Output the (x, y) coordinate of the center of the cell containing the given text.  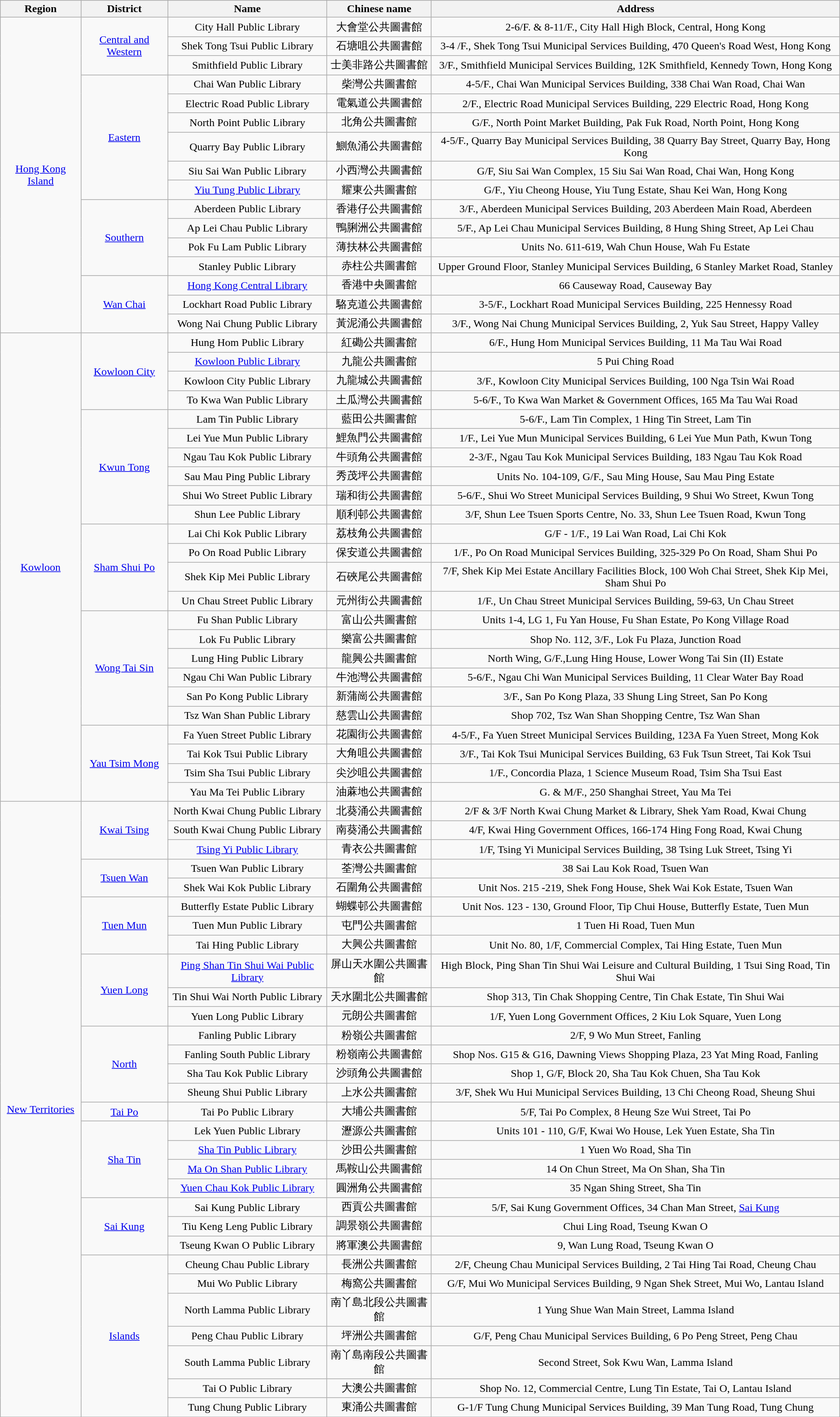
Sham Shui Po (124, 567)
G/F, Peng Chau Municipal Services Building, 6 Po Peng Street, Peng Chau (635, 1336)
Yau Tsim Mong (124, 763)
Yuen Long Public Library (248, 1016)
Po On Road Public Library (248, 553)
東涌公共圖書館 (379, 1407)
Mui Wo Public Library (248, 1283)
北角公共圖書館 (379, 123)
5-6/F., To Kwa Wan Market & Government Offices, 165 Ma Tau Wai Road (635, 400)
5/F., Ap Lei Chau Municipal Services Building, 8 Hung Shing Street, Ap Lei Chau (635, 228)
香港仔公共圖書館 (379, 209)
Un Chau Street Public Library (248, 601)
Shop No. 12, Commercial Centre, Lung Tin Estate, Tai O, Lantau Island (635, 1388)
35 Ngan Shing Street, Sha Tin (635, 1188)
5/F, Tai Po Complex, 8 Heung Sze Wui Street, Tai Po (635, 1112)
South Lamma Public Library (248, 1362)
Tin Shui Wai North Public Library (248, 997)
Hung Hom Public Library (248, 343)
North Lamma Public Library (248, 1310)
9, Wan Lung Road, Tseung Kwan O (635, 1246)
G/F, Mui Wo Municipal Services Building, 9 Ngan Shek Street, Mui Wo, Lantau Island (635, 1283)
Wong Nai Chung Public Library (248, 324)
Shop 702, Tsz Wan Shan Shopping Centre, Tsz Wan Shan (635, 716)
3/F, Shek Wu Hui Municipal Services Building, 13 Chi Cheong Road, Sheung Shui (635, 1093)
Shop Nos. G15 & G16, Dawning Views Shopping Plaza, 23 Yat Ming Road, Fanling (635, 1054)
Tsim Sha Tsui Public Library (248, 773)
上水公共圖書館 (379, 1093)
Tai Po (124, 1112)
Sai Kung Public Library (248, 1207)
赤柱公共圖書館 (379, 267)
3/F., Kowloon City Municipal Services Building, 100 Nga Tsin Wai Road (635, 380)
Butterfly Estate Public Library (248, 906)
Shek Wai Kok Public Library (248, 888)
Sai Kung (124, 1226)
4-5/F., Fa Yuen Street Municipal Services Building, 123A Fa Yuen Street, Mong Kok (635, 735)
Stanley Public Library (248, 267)
Islands (124, 1336)
元朗公共圖書館 (379, 1016)
Kowloon Public Library (248, 362)
秀茂坪公共圖書館 (379, 477)
3/F, Shun Lee Tsuen Sports Centre, No. 33, Shun Lee Tsuen Road, Kwun Tong (635, 514)
Shek Kip Mei Public Library (248, 577)
5-6/F., Shui Wo Street Municipal Services Building, 9 Shui Wo Street, Kwun Tong (635, 495)
Wan Chai (124, 305)
Ap Lei Chau Public Library (248, 228)
石塘咀公共圖書館 (379, 46)
Tuen Mun Public Library (248, 926)
Tung Chung Public Library (248, 1407)
1 Yung Shue Wan Main Street, Lamma Island (635, 1310)
Ngau Chi Wan Public Library (248, 678)
Sau Mau Ping Public Library (248, 477)
Shop 313, Tin Chak Shopping Centre, Tin Chak Estate, Tin Shui Wai (635, 997)
1/F, Yuen Long Government Offices, 2 Kiu Lok Square, Yuen Long (635, 1016)
石圍角公共圖書館 (379, 888)
3-4 /F., Shek Tong Tsui Municipal Services Building, 470 Queen's Road West, Hong Kong (635, 46)
Units No. 611-619, Wah Chun House, Wah Fu Estate (635, 248)
Fanling South Public Library (248, 1054)
Siu Sai Wan Public Library (248, 171)
香港中央圖書館 (379, 285)
Lung Hing Public Library (248, 659)
G/F, Siu Sai Wan Complex, 15 Siu Sai Wan Road, Chai Wan, Hong Kong (635, 171)
Tai O Public Library (248, 1388)
Peng Chau Public Library (248, 1336)
G/F., Yiu Cheong House, Yiu Tung Estate, Shau Kei Wan, Hong Kong (635, 190)
14 On Chun Street, Ma On Shan, Sha Tin (635, 1169)
2-6/F. & 8-11/F., City Hall High Block, Central, Hong Kong (635, 27)
南葵涌公共圖書館 (379, 830)
66 Causeway Road, Causeway Bay (635, 285)
調景嶺公共圖書館 (379, 1227)
龍興公共圖書館 (379, 659)
石硤尾公共圖書館 (379, 577)
1/F., Un Chau Street Municipal Services Building, 59-63, Un Chau Street (635, 601)
3/F., Tai Kok Tsui Municipal Services Building, 63 Fuk Tsun Street, Tai Kok Tsui (635, 754)
Tai Kok Tsui Public Library (248, 754)
North Wing, G/F.,Lung Hing House, Lower Wong Tai Sin (II) Estate (635, 659)
Shop No. 112, 3/F., Lok Fu Plaza, Junction Road (635, 639)
梅窩公共圖書館 (379, 1283)
Sha Tin (124, 1159)
2/F., Electric Road Municipal Services Building, 229 Electric Road, Hong Kong (635, 103)
San Po Kong Public Library (248, 696)
Units No. 104-109, G/F., Sau Ming House, Sau Mau Ping Estate (635, 477)
1 Tuen Hi Road, Tuen Mun (635, 926)
To Kwa Wan Public Library (248, 400)
新蒲崗公共圖書館 (379, 696)
North (124, 1064)
Kowloon City (124, 371)
5-6/F., Ngau Chi Wan Municipal Services Building, 11 Clear Water Bay Road (635, 678)
牛池灣公共圖書館 (379, 678)
土瓜灣公共圖書館 (379, 400)
Wong Tai Sin (124, 668)
2-3/F., Ngau Tau Kok Municipal Services Building, 183 Ngau Tau Kok Road (635, 458)
1/F., Lei Yue Mun Municipal Services Building, 6 Lei Yue Mun Path, Kwun Tong (635, 438)
Region (40, 9)
Tsz Wan Shan Public Library (248, 716)
南丫島南段公共圖書館 (379, 1362)
Lockhart Road Public Library (248, 304)
Tuen Mun (124, 926)
Second Street, Sok Kwu Wan, Lamma Island (635, 1362)
Pok Fu Lam Public Library (248, 248)
Lei Yue Mun Public Library (248, 438)
電氣道公共圖書館 (379, 103)
Yuen Chau Kok Public Library (248, 1188)
2/F & 3/F North Kwai Chung Market & Library, Shek Yam Road, Kwai Chung (635, 811)
North Point Public Library (248, 123)
Units 1-4, LG 1, Fu Yan House, Fu Shan Estate, Po Kong Village Road (635, 620)
2/F, 9 Wo Mun Street, Fanling (635, 1036)
將軍澳公共圖書館 (379, 1246)
Yiu Tung Public Library (248, 190)
G. & M/F., 250 Shanghai Street, Yau Ma Tei (635, 792)
New Territories (40, 1109)
Unit Nos. 123 - 130, Ground Floor, Tip Chui House, Butterfly Estate, Tuen Mun (635, 906)
北葵涌公共圖書館 (379, 811)
City Hall Public Library (248, 27)
Name (248, 9)
黃泥涌公共圖書館 (379, 324)
小西灣公共圖書館 (379, 171)
Kowloon City Public Library (248, 380)
Upper Ground Floor, Stanley Municipal Services Building, 6 Stanley Market Road, Stanley (635, 267)
G-1/F Tung Chung Municipal Services Building, 39 Man Tung Road, Tung Chung (635, 1407)
Ngau Tau Kok Public Library (248, 458)
圓洲角公共圖書館 (379, 1188)
大埔公共圖書館 (379, 1112)
大澳公共圖書館 (379, 1388)
紅磡公共圖書館 (379, 343)
Yuen Long (124, 990)
1/F., Concordia Plaza, 1 Science Museum Road, Tsim Sha Tsui East (635, 773)
Tai Po Public Library (248, 1112)
Kowloon (40, 567)
Sha Tau Kok Public Library (248, 1073)
九龍城公共圖書館 (379, 380)
38 Sai Lau Kok Road, Tsuen Wan (635, 869)
Chui Ling Road, Tseung Kwan O (635, 1227)
青衣公共圖書館 (379, 849)
Sha Tin Public Library (248, 1150)
長洲公共圖書館 (379, 1264)
Chinese name (379, 9)
G/F., North Point Market Building, Pak Fuk Road, North Point, Hong Kong (635, 123)
大角咀公共圖書館 (379, 754)
荃灣公共圖書館 (379, 869)
Shun Lee Public Library (248, 514)
4-5/F., Quarry Bay Municipal Services Building, 38 Quarry Bay Street, Quarry Bay, Hong Kong (635, 146)
Cheung Chau Public Library (248, 1264)
5 Pui Ching Road (635, 362)
Tsuen Wan (124, 878)
元州街公共圖書館 (379, 601)
3-5/F., Lockhart Road Municipal Services Building, 225 Hennessy Road (635, 304)
瀝源公共圖書館 (379, 1131)
South Kwai Chung Public Library (248, 830)
Electric Road Public Library (248, 103)
3/F., Wong Nai Chung Municipal Services Building, 2, Yuk Sau Street, Happy Valley (635, 324)
G/F - 1/F., 19 Lai Wan Road, Lai Chi Kok (635, 534)
駱克道公共圖書館 (379, 304)
Shop 1, G/F, Block 20, Sha Tau Kok Chuen, Sha Tau Kok (635, 1073)
Shui Wo Street Public Library (248, 495)
Lok Fu Public Library (248, 639)
藍田公共圖書館 (379, 419)
屏山天水圍公共圖書館 (379, 971)
6/F., Hung Hom Municipal Services Building, 11 Ma Tau Wai Road (635, 343)
Kwun Tong (124, 467)
Southern (124, 237)
九龍公共圖書館 (379, 362)
District (124, 9)
4-5/F., Chai Wan Municipal Services Building, 338 Chai Wan Road, Chai Wan (635, 84)
Quarry Bay Public Library (248, 146)
大興公共圖書館 (379, 945)
Smithfield Public Library (248, 66)
沙頭角公共圖書館 (379, 1073)
慈雲山公共圖書館 (379, 716)
花園街公共圖書館 (379, 735)
Fanling Public Library (248, 1036)
士美非路公共圖書館 (379, 66)
Central and Western (124, 46)
尖沙咀公共圖書館 (379, 773)
薄扶林公共圖書館 (379, 248)
Kwai Tsing (124, 830)
鯉魚門公共圖書館 (379, 438)
蝴蝶邨公共圖書館 (379, 906)
Shek Tong Tsui Public Library (248, 46)
富山公共圖書館 (379, 620)
鰂魚涌公共圖書館 (379, 146)
Lek Yuen Public Library (248, 1131)
Units 101 - 110, G/F, Kwai Wo House, Lek Yuen Estate, Sha Tin (635, 1131)
西貢公共圖書館 (379, 1207)
鴨脷洲公共圖書館 (379, 228)
屯門公共圖書館 (379, 926)
Unit No. 80, 1/F, Commercial Complex, Tai Hing Estate, Tuen Mun (635, 945)
Hong Kong Central Library (248, 285)
Tiu Keng Leng Public Library (248, 1227)
馬鞍山公共圖書館 (379, 1169)
5-6/F., Lam Tin Complex, 1 Hing Tin Street, Lam Tin (635, 419)
耀東公共圖書館 (379, 190)
Tseung Kwan O Public Library (248, 1246)
Yau Ma Tei Public Library (248, 792)
粉嶺南公共圖書館 (379, 1054)
南丫島北段公共圖書館 (379, 1310)
5/F, Sai Kung Government Offices, 34 Chan Man Street, Sai Kung (635, 1207)
順利邨公共圖書館 (379, 514)
Aberdeen Public Library (248, 209)
Unit Nos. 215 -219, Shek Fong House, Shek Wai Kok Estate, Tsuen Wan (635, 888)
3/F., San Po Kong Plaza, 33 Shung Ling Street, San Po Kong (635, 696)
Lai Chi Kok Public Library (248, 534)
Address (635, 9)
1/F., Po On Road Municipal Services Building, 325-329 Po On Road, Sham Shui Po (635, 553)
1 Yuen Wo Road, Sha Tin (635, 1150)
1/F, Tsing Yi Municipal Services Building, 38 Tsing Luk Street, Tsing Yi (635, 849)
Ma On Shan Public Library (248, 1169)
大會堂公共圖書館 (379, 27)
Fa Yuen Street Public Library (248, 735)
瑞和街公共圖書館 (379, 495)
7/F, Shek Kip Mei Estate Ancillary Facilities Block, 100 Woh Chai Street, Shek Kip Mei, Sham Shui Po (635, 577)
天水圍北公共圖書館 (379, 997)
North Kwai Chung Public Library (248, 811)
油蔴地公共圖書館 (379, 792)
Fu Shan Public Library (248, 620)
保安道公共圖書館 (379, 553)
粉嶺公共圖書館 (379, 1036)
Lam Tin Public Library (248, 419)
Tai Hing Public Library (248, 945)
Sheung Shui Public Library (248, 1093)
樂富公共圖書館 (379, 639)
Ping Shan Tin Shui Wai Public Library (248, 971)
牛頭角公共圖書館 (379, 458)
4/F, Kwai Hing Government Offices, 166-174 Hing Fong Road, Kwai Chung (635, 830)
High Block, Ping Shan Tin Shui Wai Leisure and Cultural Building, 1 Tsui Sing Road, Tin Shui Wai (635, 971)
荔枝角公共圖書館 (379, 534)
沙田公共圖書館 (379, 1150)
3/F., Smithfield Municipal Services Building, 12K Smithfield, Kennedy Town, Hong Kong (635, 66)
Eastern (124, 137)
Tsing Yi Public Library (248, 849)
2/F, Cheung Chau Municipal Services Building, 2 Tai Hing Tai Road, Cheung Chau (635, 1264)
Tsuen Wan Public Library (248, 869)
柴灣公共圖書館 (379, 84)
3/F., Aberdeen Municipal Services Building, 203 Aberdeen Main Road, Aberdeen (635, 209)
坪洲公共圖書館 (379, 1336)
Hong Kong Island (40, 175)
Chai Wan Public Library (248, 84)
